Find where the given text appears and provide that cell's center as (x, y) coordinate. 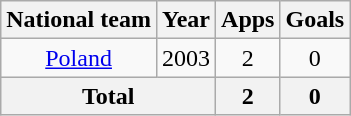
2003 (186, 58)
Total (108, 96)
Poland (79, 58)
Goals (315, 20)
Year (186, 20)
Apps (248, 20)
National team (79, 20)
